Return [X, Y] of the center of cell containing provided text 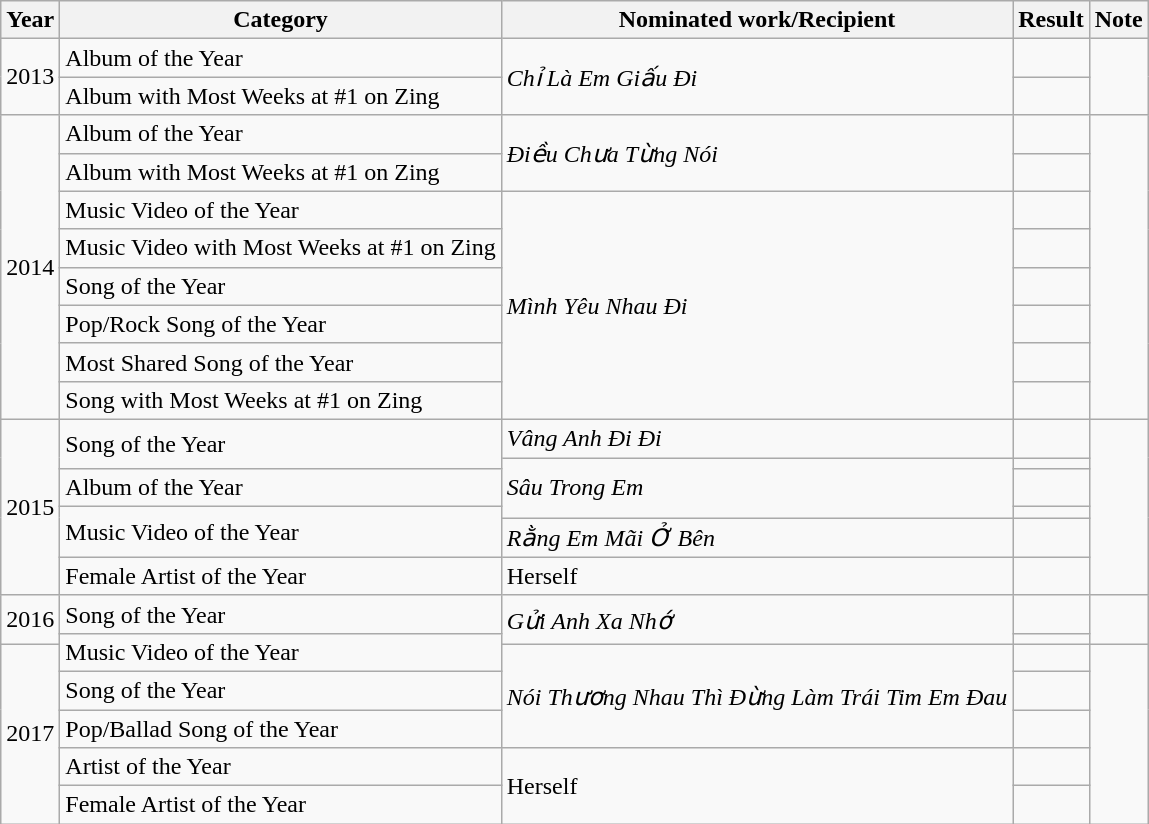
Category [280, 20]
2013 [30, 77]
Rằng Em Mãi Ở Bên [757, 538]
2014 [30, 267]
Pop/Rock Song of the Year [280, 324]
Chỉ Là Em Giấu Đi [757, 77]
Gửi Anh Xa Nhớ [757, 620]
2016 [30, 620]
Most Shared Song of the Year [280, 362]
Pop/Ballad Song of the Year [280, 729]
Điều Chưa Từng Nói [757, 153]
Year [30, 20]
Sâu Trong Em [757, 488]
Nói Thương Nhau Thì Đừng Làm Trái Tim Em Đau [757, 696]
Result [1051, 20]
Mình Yêu Nhau Đi [757, 305]
Song with Most Weeks at #1 on Zing [280, 400]
Music Video with Most Weeks at #1 on Zing [280, 248]
Nominated work/Recipient [757, 20]
2017 [30, 734]
Vâng Anh Đi Đi [757, 438]
2015 [30, 507]
Artist of the Year [280, 767]
Note [1118, 20]
